Extract the (x, y) coordinate from the center of the cell holding the provided text.  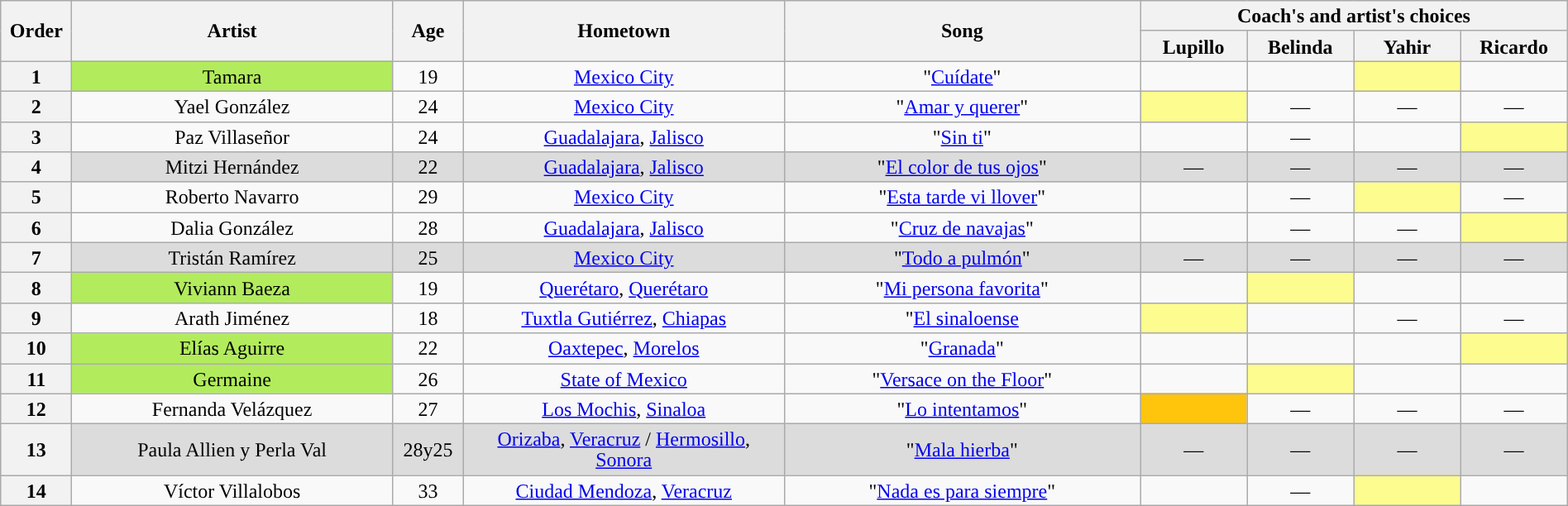
Arath Jiménez (232, 317)
Tamara (232, 76)
Roberto Navarro (232, 197)
"Mala hierba" (963, 450)
"Mi persona favorita" (963, 288)
"El color de tus ojos" (963, 167)
State of Mexico (624, 379)
Querétaro, Querétaro (624, 288)
"El sinaloense (963, 317)
Song (963, 31)
Paula Allien y Perla Val (232, 450)
Paz Villaseñor (232, 137)
2 (36, 106)
Ciudad Mendoza, Veracruz (624, 491)
"Nada es para siempre" (963, 491)
"Sin ti" (963, 137)
13 (36, 450)
Yael González (232, 106)
"Versace on the Floor" (963, 379)
Lupillo (1194, 46)
Mitzi Hernández (232, 167)
11 (36, 379)
28y25 (428, 450)
27 (428, 408)
Hometown (624, 31)
Oaxtepec, Morelos (624, 349)
14 (36, 491)
"Todo a pulmón" (963, 258)
3 (36, 137)
Order (36, 31)
25 (428, 258)
5 (36, 197)
18 (428, 317)
Víctor Villalobos (232, 491)
1 (36, 76)
Fernanda Velázquez (232, 408)
"Lo intentamos" (963, 408)
Ricardo (1513, 46)
29 (428, 197)
"Cuídate" (963, 76)
Germaine (232, 379)
10 (36, 349)
Belinda (1300, 46)
9 (36, 317)
Tuxtla Gutiérrez, Chiapas (624, 317)
Dalia González (232, 228)
12 (36, 408)
Viviann Baeza (232, 288)
Yahir (1408, 46)
"Esta tarde vi llover" (963, 197)
33 (428, 491)
"Amar y querer" (963, 106)
"Cruz de navajas" (963, 228)
6 (36, 228)
Coach's and artist's choices (1355, 17)
Tristán Ramírez (232, 258)
Los Mochis, Sinaloa (624, 408)
Orizaba, Veracruz / Hermosillo, Sonora (624, 450)
Age (428, 31)
26 (428, 379)
7 (36, 258)
Artist (232, 31)
"Granada" (963, 349)
8 (36, 288)
28 (428, 228)
Elías Aguirre (232, 349)
4 (36, 167)
